Extract the [X, Y] coordinate from the center of the cell holding the provided text.  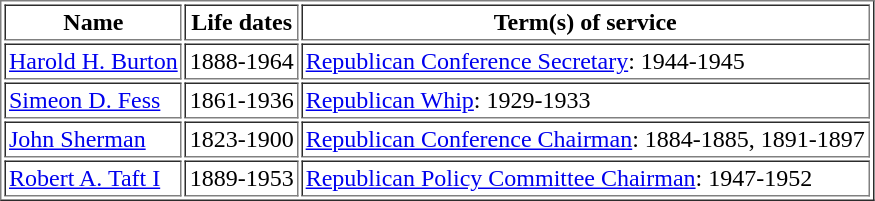
Life dates [242, 22]
John Sherman [93, 140]
1823-1900 [242, 140]
Term(s) of service [585, 22]
1861-1936 [242, 100]
1888-1964 [242, 62]
Simeon D. Fess [93, 100]
1889-1953 [242, 178]
Republican Conference Secretary: 1944-1945 [585, 62]
Robert A. Taft I [93, 178]
Republican Conference Chairman: 1884-1885, 1891-1897 [585, 140]
Harold H. Burton [93, 62]
Republican Policy Committee Chairman: 1947-1952 [585, 178]
Republican Whip: 1929-1933 [585, 100]
Name [93, 22]
